Extract the [X, Y] coordinate from the center of the cell holding the provided text.  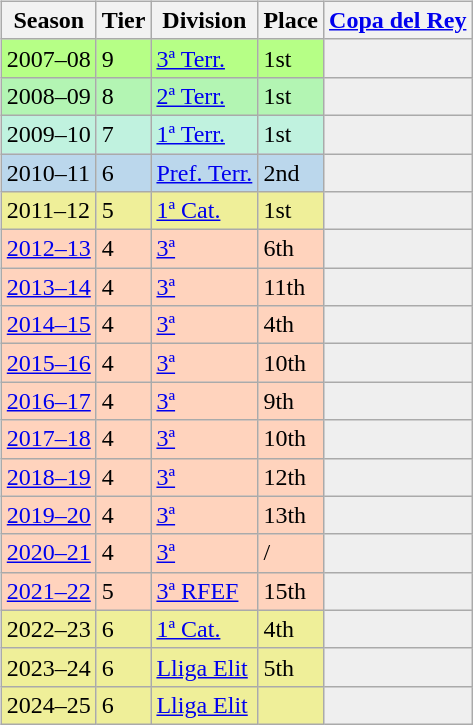
2014–15 [48, 325]
3ª RFEF [204, 591]
9 [124, 58]
12th [291, 477]
Copa del Rey [398, 20]
2010–11 [48, 173]
6th [291, 249]
2016–17 [48, 401]
Season [48, 20]
7 [124, 134]
2020–21 [48, 553]
2ª Terr. [204, 96]
2nd [291, 173]
Place [291, 20]
2013–14 [48, 287]
5th [291, 667]
1ª Terr. [204, 134]
2007–08 [48, 58]
15th [291, 591]
2019–20 [48, 515]
8 [124, 96]
2017–18 [48, 439]
2022–23 [48, 629]
2008–09 [48, 96]
11th [291, 287]
2012–13 [48, 249]
2023–24 [48, 667]
3ª Terr. [204, 58]
2015–16 [48, 363]
Tier [124, 20]
Pref. Terr. [204, 173]
/ [291, 553]
Division [204, 20]
2024–25 [48, 705]
2011–12 [48, 211]
2018–19 [48, 477]
2021–22 [48, 591]
2009–10 [48, 134]
13th [291, 515]
9th [291, 401]
